Capture the cell that displays the provided text and extract its (x, y) central coordinate. 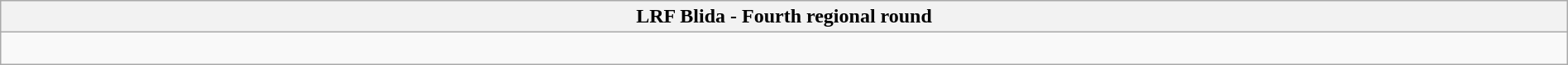
LRF Blida - Fourth regional round (784, 17)
